Capture the cell that displays the provided text and extract its [x, y] central coordinate. 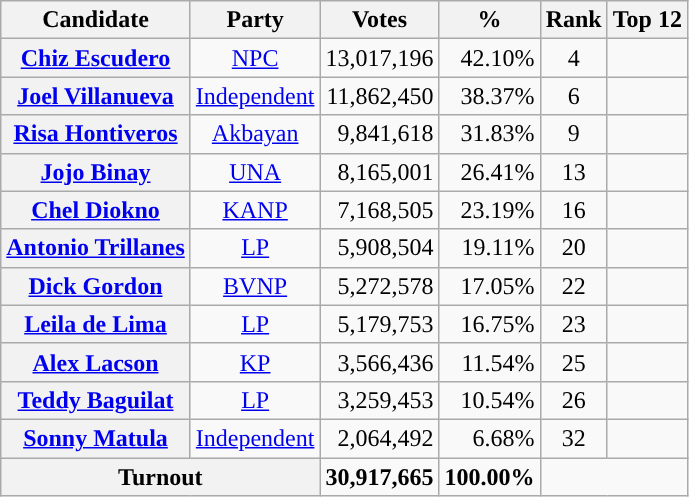
30,917,665 [380, 477]
26.41% [490, 172]
16 [574, 210]
32 [574, 438]
25 [574, 362]
100.00% [490, 477]
23 [574, 324]
BVNP [255, 286]
% [490, 20]
6 [574, 96]
Teddy Baguilat [96, 400]
10.54% [490, 400]
31.83% [490, 134]
22 [574, 286]
5,272,578 [380, 286]
38.37% [490, 96]
NPC [255, 58]
6.68% [490, 438]
Top 12 [647, 20]
9,841,618 [380, 134]
9 [574, 134]
Party [255, 20]
Votes [380, 20]
Sonny Matula [96, 438]
4 [574, 58]
Candidate [96, 20]
Akbayan [255, 134]
5,908,504 [380, 248]
11.54% [490, 362]
13,017,196 [380, 58]
Alex Lacson [96, 362]
5,179,753 [380, 324]
23.19% [490, 210]
7,168,505 [380, 210]
UNA [255, 172]
KP [255, 362]
Risa Hontiveros [96, 134]
2,064,492 [380, 438]
Joel Villanueva [96, 96]
11,862,450 [380, 96]
3,566,436 [380, 362]
8,165,001 [380, 172]
Rank [574, 20]
20 [574, 248]
KANP [255, 210]
Chel Diokno [96, 210]
Chiz Escudero [96, 58]
Leila de Lima [96, 324]
Antonio Trillanes [96, 248]
Dick Gordon [96, 286]
42.10% [490, 58]
17.05% [490, 286]
19.11% [490, 248]
Turnout [160, 477]
13 [574, 172]
26 [574, 400]
16.75% [490, 324]
3,259,453 [380, 400]
Jojo Binay [96, 172]
